Capture the cell that displays the provided text and extract its [X, Y] central coordinate. 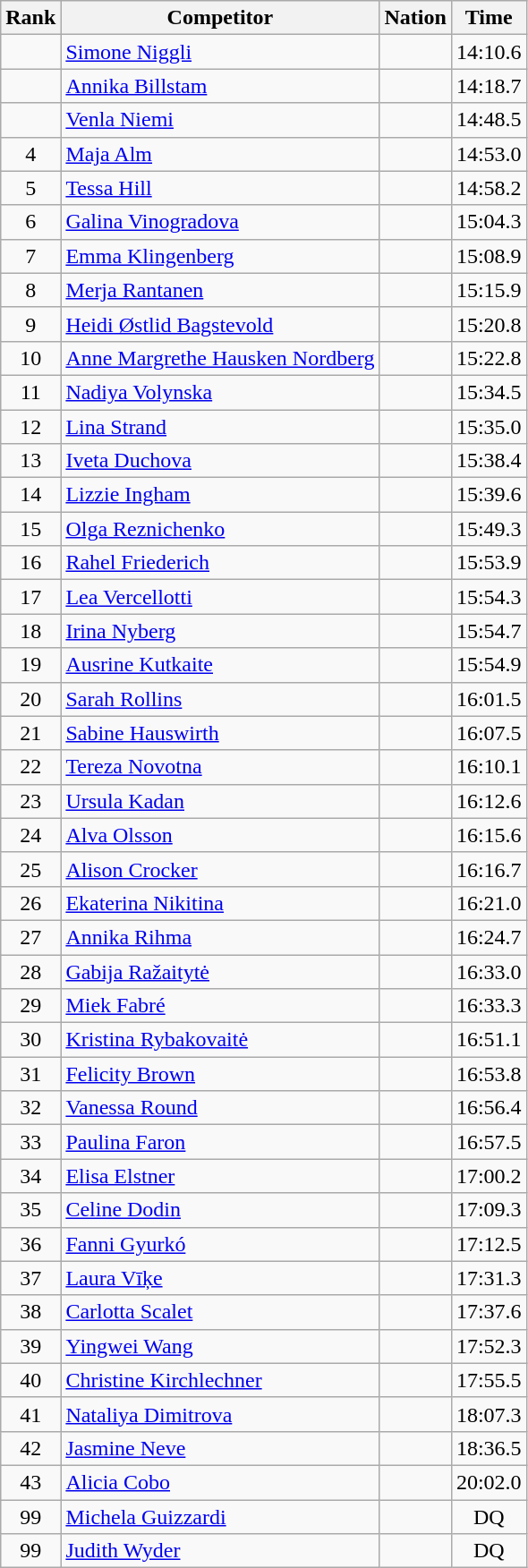
Anne Margrethe Hausken Nordberg [220, 358]
16:01.5 [489, 699]
14:48.5 [489, 120]
Olga Reznichenko [220, 529]
Sarah Rollins [220, 699]
Ursula Kadan [220, 801]
39 [30, 1346]
15:38.4 [489, 461]
Kristina Rybakovaitė [220, 1040]
15:08.9 [489, 256]
14:58.2 [489, 188]
9 [30, 324]
6 [30, 222]
Time [489, 18]
19 [30, 665]
14:53.0 [489, 154]
15:15.9 [489, 290]
17:31.3 [489, 1278]
15:20.8 [489, 324]
Celine Dodin [220, 1210]
Michela Guizzardi [220, 1517]
25 [30, 869]
Felicity Brown [220, 1074]
17:37.6 [489, 1312]
38 [30, 1312]
30 [30, 1040]
31 [30, 1074]
Lea Vercellotti [220, 597]
10 [30, 358]
17:00.2 [489, 1176]
42 [30, 1448]
Carlotta Scalet [220, 1312]
15 [30, 529]
Merja Rantanen [220, 290]
16:33.0 [489, 971]
7 [30, 256]
5 [30, 188]
15:49.3 [489, 529]
Laura Vīķe [220, 1278]
Annika Billstam [220, 86]
Elisa Elstner [220, 1176]
32 [30, 1108]
Tessa Hill [220, 188]
Irina Nyberg [220, 631]
15:39.6 [489, 495]
16:15.6 [489, 835]
23 [30, 801]
14 [30, 495]
Judith Wyder [220, 1551]
Christine Kirchlechner [220, 1380]
Nataliya Dimitrova [220, 1414]
14:10.6 [489, 52]
37 [30, 1278]
Iveta Duchova [220, 461]
Rank [30, 18]
15:53.9 [489, 563]
Fanni Gyurkó [220, 1244]
Lizzie Ingham [220, 495]
15:54.3 [489, 597]
15:54.9 [489, 665]
Paulina Faron [220, 1142]
15:54.7 [489, 631]
27 [30, 937]
17:55.5 [489, 1380]
16:33.3 [489, 1006]
16:21.0 [489, 903]
16:24.7 [489, 937]
11 [30, 392]
22 [30, 767]
Miek Fabré [220, 1006]
16 [30, 563]
Sabine Hauswirth [220, 733]
16:12.6 [489, 801]
16:53.8 [489, 1074]
Ekaterina Nikitina [220, 903]
17:09.3 [489, 1210]
16:56.4 [489, 1108]
Annika Rihma [220, 937]
12 [30, 427]
Rahel Friederich [220, 563]
28 [30, 971]
Lina Strand [220, 427]
Venla Niemi [220, 120]
41 [30, 1414]
15:35.0 [489, 427]
43 [30, 1482]
34 [30, 1176]
Alva Olsson [220, 835]
Nadiya Volynska [220, 392]
24 [30, 835]
16:07.5 [489, 733]
Tereza Novotna [220, 767]
18:07.3 [489, 1414]
21 [30, 733]
36 [30, 1244]
20 [30, 699]
15:04.3 [489, 222]
Alicia Cobo [220, 1482]
Emma Klingenberg [220, 256]
40 [30, 1380]
Galina Vinogradova [220, 222]
15:22.8 [489, 358]
8 [30, 290]
26 [30, 903]
Alison Crocker [220, 869]
18 [30, 631]
Ausrine Kutkaite [220, 665]
29 [30, 1006]
16:51.1 [489, 1040]
Yingwei Wang [220, 1346]
20:02.0 [489, 1482]
17:12.5 [489, 1244]
Gabija Ražaitytė [220, 971]
Jasmine Neve [220, 1448]
13 [30, 461]
16:10.1 [489, 767]
4 [30, 154]
Nation [415, 18]
Simone Niggli [220, 52]
33 [30, 1142]
Heidi Østlid Bagstevold [220, 324]
17 [30, 597]
16:57.5 [489, 1142]
Vanessa Round [220, 1108]
17:52.3 [489, 1346]
16:16.7 [489, 869]
14:18.7 [489, 86]
15:34.5 [489, 392]
Competitor [220, 18]
Maja Alm [220, 154]
35 [30, 1210]
18:36.5 [489, 1448]
